Locate the cell with the specified text and output its [X, Y] center coordinate. 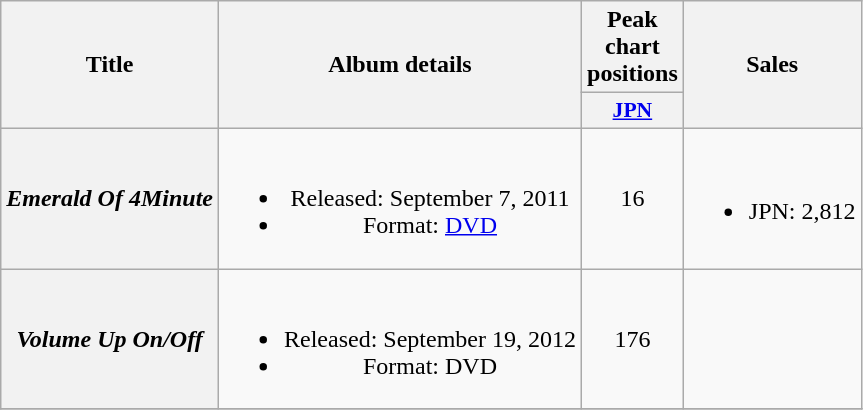
Sales [772, 65]
Title [110, 65]
Volume Up On/Off [110, 338]
JPN: 2,812 [772, 198]
Peak chart positions [633, 47]
176 [633, 338]
Released: September 19, 2012Format: DVD [400, 338]
Released: September 7, 2011Format: DVD [400, 198]
16 [633, 198]
Emerald Of 4Minute [110, 198]
JPN [633, 111]
Album details [400, 65]
